Return [x, y] of the center of cell containing provided text 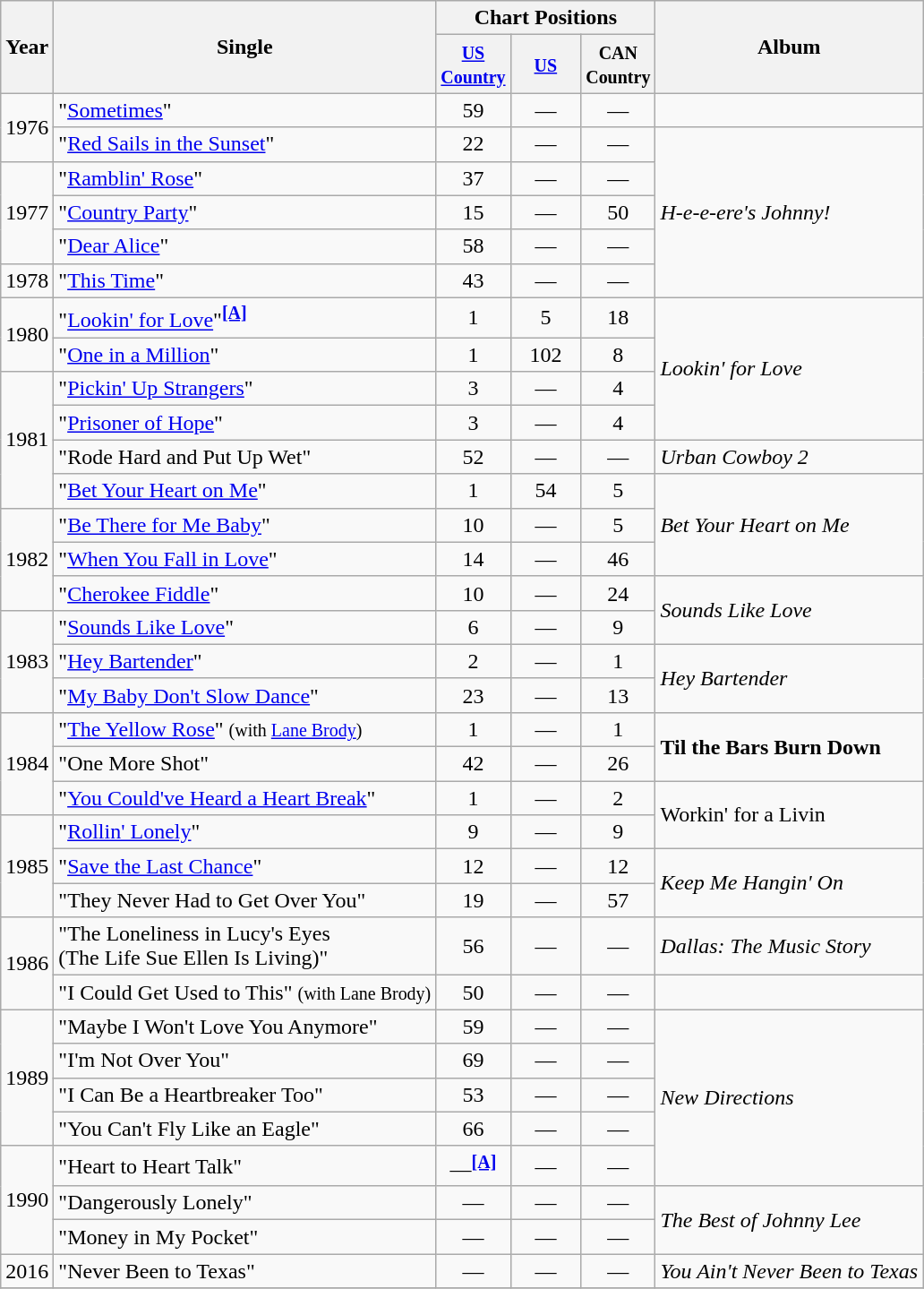
"The Loneliness in Lucy's Eyes(The Life Sue Ellen Is Living)" [245, 946]
1978 [27, 280]
Year [27, 47]
US Country [473, 64]
"Hey Bartender" [245, 661]
54 [546, 491]
46 [618, 559]
"Rollin' Lonely" [245, 832]
New Directions [790, 1098]
"Cherokee Fiddle" [245, 593]
—[A] [473, 1166]
"Red Sails in the Sunset" [245, 144]
"The Yellow Rose" (with Lane Brody) [245, 729]
43 [473, 280]
"Money in My Pocket" [245, 1237]
"Ramblin' Rose" [245, 178]
"Sounds Like Love" [245, 627]
"I Can Be a Heartbreaker Too" [245, 1095]
US [546, 64]
69 [473, 1061]
66 [473, 1129]
"My Baby Don't Slow Dance" [245, 695]
15 [473, 212]
1990 [27, 1200]
"When You Fall in Love" [245, 559]
Urban Cowboy 2 [790, 457]
"They Never Had to Get Over You" [245, 900]
1980 [27, 335]
Workin' for a Livin [790, 815]
13 [618, 695]
Sounds Like Love [790, 610]
Lookin' for Love [790, 369]
"Sometimes" [245, 110]
Keep Me Hangin' On [790, 883]
19 [473, 900]
"Rode Hard and Put Up Wet" [245, 457]
"Bet Your Heart on Me" [245, 491]
1985 [27, 866]
18 [618, 317]
"One in a Million" [245, 355]
"Maybe I Won't Love You Anymore" [245, 1027]
1981 [27, 440]
"You Could've Heard a Heart Break" [245, 798]
"Lookin' for Love"[A] [245, 317]
53 [473, 1095]
23 [473, 695]
Til the Bars Burn Down [790, 746]
8 [618, 355]
"Heart to Heart Talk" [245, 1166]
"This Time" [245, 280]
1976 [27, 127]
"Be There for Me Baby" [245, 525]
6 [473, 627]
Chart Positions [546, 18]
2016 [27, 1271]
22 [473, 144]
Album [790, 47]
52 [473, 457]
1984 [27, 763]
"Prisoner of Hope" [245, 423]
58 [473, 246]
"I'm Not Over You" [245, 1061]
1983 [27, 661]
1986 [27, 964]
CAN Country [618, 64]
Bet Your Heart on Me [790, 525]
You Ain't Never Been to Texas [790, 1271]
1989 [27, 1078]
14 [473, 559]
37 [473, 178]
"I Could Get Used to This" (with Lane Brody) [245, 993]
The Best of Johnny Lee [790, 1220]
1977 [27, 212]
1982 [27, 559]
"Dangerously Lonely" [245, 1203]
56 [473, 946]
"Never Been to Texas" [245, 1271]
"Dear Alice" [245, 246]
Hey Bartender [790, 678]
Dallas: The Music Story [790, 946]
"One More Shot" [245, 764]
"Pickin' Up Strangers" [245, 389]
"Country Party" [245, 212]
H-e-e-ere's Johnny! [790, 212]
26 [618, 764]
42 [473, 764]
24 [618, 593]
57 [618, 900]
"Save the Last Chance" [245, 866]
"You Can't Fly Like an Eagle" [245, 1129]
102 [546, 355]
Single [245, 47]
